Locate the cell with the specified text and output its [X, Y] center coordinate. 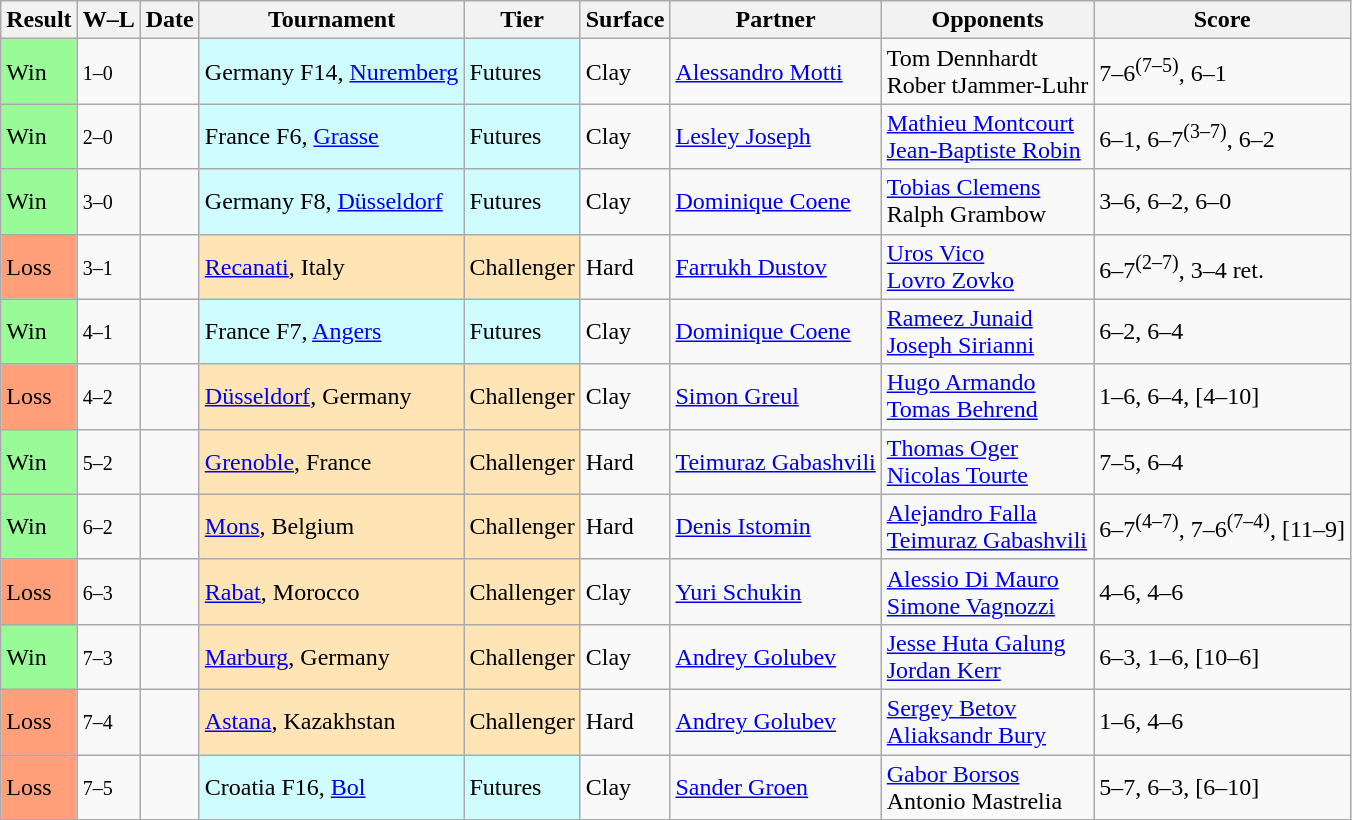
Marburg, Germany [332, 656]
Mons, Belgium [332, 526]
Tobias Clemens Ralph Grambow [988, 202]
Rabat, Morocco [332, 592]
5–2 [108, 462]
France F6, Grasse [332, 136]
Thomas Oger Nicolas Tourte [988, 462]
Düsseldorf, Germany [332, 396]
Opponents [988, 20]
Score [1222, 20]
Uros Vico Lovro Zovko [988, 266]
6–2 [108, 526]
Yuri Schukin [776, 592]
Grenoble, France [332, 462]
Recanati, Italy [332, 266]
6–2, 6–4 [1222, 332]
7–4 [108, 722]
Croatia F16, Bol [332, 786]
Denis Istomin [776, 526]
Tom Dennhardt Rober tJammer-Luhr [988, 72]
4–2 [108, 396]
Surface [625, 20]
2–0 [108, 136]
Lesley Joseph [776, 136]
6–7(2–7), 3–4 ret. [1222, 266]
5–7, 6–3, [6–10] [1222, 786]
Sergey Betov Aliaksandr Bury [988, 722]
France F7, Angers [332, 332]
Rameez Junaid Joseph Sirianni [988, 332]
Tier [522, 20]
Simon Greul [776, 396]
Astana, Kazakhstan [332, 722]
6–7(4–7), 7–6(7–4), [11–9] [1222, 526]
3–0 [108, 202]
Sander Groen [776, 786]
Alessandro Motti [776, 72]
Mathieu Montcourt Jean-Baptiste Robin [988, 136]
6–1, 6–7(3–7), 6–2 [1222, 136]
W–L [108, 20]
Farrukh Dustov [776, 266]
Alejandro Falla Teimuraz Gabashvili [988, 526]
Hugo Armando Tomas Behrend [988, 396]
Germany F14, Nuremberg [332, 72]
Result [39, 20]
6–3, 1–6, [10–6] [1222, 656]
3–1 [108, 266]
Jesse Huta Galung Jordan Kerr [988, 656]
3–6, 6–2, 6–0 [1222, 202]
7–5, 6–4 [1222, 462]
1–6, 4–6 [1222, 722]
7–3 [108, 656]
7–6(7–5), 6–1 [1222, 72]
Gabor Borsos Antonio Mastrelia [988, 786]
Date [170, 20]
Teimuraz Gabashvili [776, 462]
Tournament [332, 20]
4–1 [108, 332]
7–5 [108, 786]
Alessio Di Mauro Simone Vagnozzi [988, 592]
1–0 [108, 72]
Partner [776, 20]
1–6, 6–4, [4–10] [1222, 396]
4–6, 4–6 [1222, 592]
Germany F8, Düsseldorf [332, 202]
6–3 [108, 592]
